Pinpoint the cell where the given text exists, returning its (x, y) midpoint coordinate. 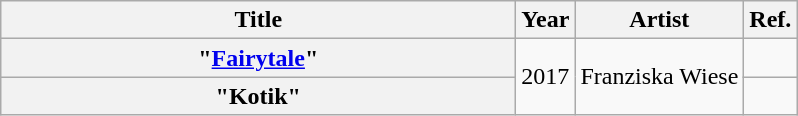
Title (258, 20)
Artist (660, 20)
Ref. (770, 20)
2017 (546, 77)
Franziska Wiese (660, 77)
"Kotik" (258, 96)
"Fairytale" (258, 58)
Year (546, 20)
